Identify which cell holds the provided text, then report its [X, Y] central coordinate. 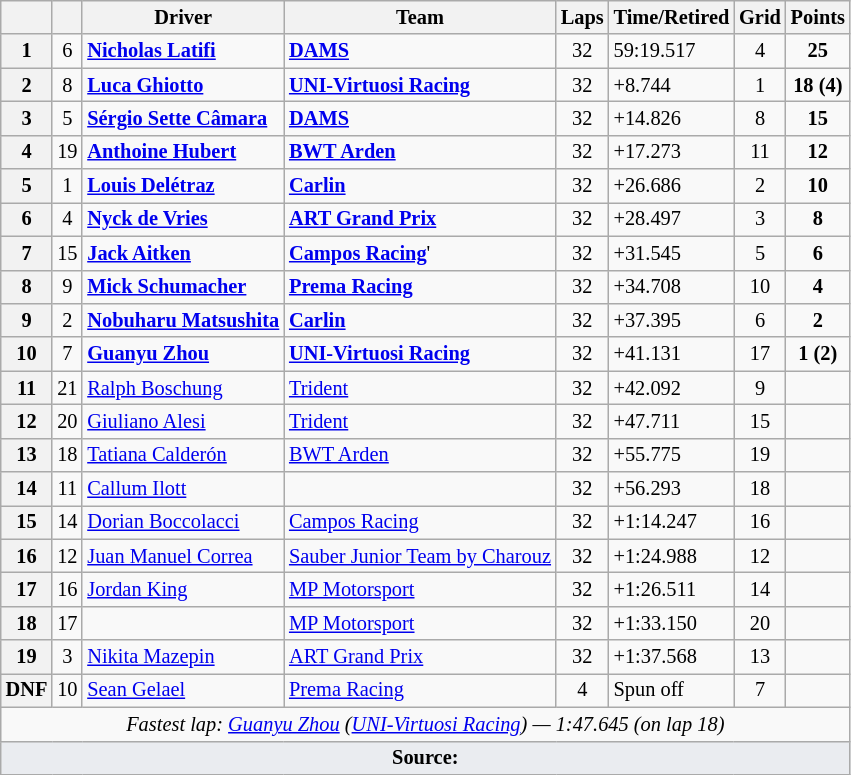
+1:24.988 [672, 556]
59:19.517 [672, 51]
Nikita Mazepin [183, 657]
Team [420, 17]
Ralph Boschung [183, 388]
+42.092 [672, 388]
+28.497 [672, 219]
Fastest lap: Guanyu Zhou (UNI-Virtuosi Racing) — 1:47.645 (on lap 18) [426, 724]
Campos Racing' [420, 253]
DNF [27, 690]
1 (2) [818, 354]
Laps [582, 17]
+55.775 [672, 455]
Luca Ghiotto [183, 85]
Anthoine Hubert [183, 152]
Spun off [672, 690]
Juan Manuel Correa [183, 556]
Callum Ilott [183, 489]
Nobuharu Matsushita [183, 320]
Nyck de Vries [183, 219]
+41.131 [672, 354]
+17.273 [672, 152]
+26.686 [672, 186]
Source: [426, 758]
21 [67, 388]
Jordan King [183, 589]
Sérgio Sette Câmara [183, 118]
+1:33.150 [672, 623]
Points [818, 17]
Grid [760, 17]
Mick Schumacher [183, 287]
Guanyu Zhou [183, 354]
Jack Aitken [183, 253]
+1:26.511 [672, 589]
+1:14.247 [672, 522]
Campos Racing [420, 522]
+8.744 [672, 85]
+37.395 [672, 320]
Time/Retired [672, 17]
+1:37.568 [672, 657]
Driver [183, 17]
+56.293 [672, 489]
+31.545 [672, 253]
Giuliano Alesi [183, 421]
Dorian Boccolacci [183, 522]
Nicholas Latifi [183, 51]
25 [818, 51]
+34.708 [672, 287]
+14.826 [672, 118]
+47.711 [672, 421]
18 (4) [818, 85]
Sauber Junior Team by Charouz [420, 556]
Tatiana Calderón [183, 455]
Louis Delétraz [183, 186]
Sean Gelael [183, 690]
